Find where the given text appears and provide that cell's center as (X, Y) coordinate. 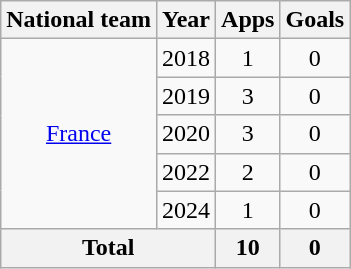
2022 (186, 172)
10 (248, 248)
2020 (186, 134)
2 (248, 172)
Apps (248, 20)
France (79, 134)
National team (79, 20)
Year (186, 20)
Goals (315, 20)
2024 (186, 210)
Total (108, 248)
2019 (186, 96)
2018 (186, 58)
